Capture the cell that displays the provided text and extract its [x, y] central coordinate. 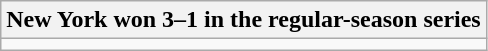
New York won 3–1 in the regular-season series [244, 20]
